Detect which cell encompasses the target text, then output its [X, Y] center coordinate. 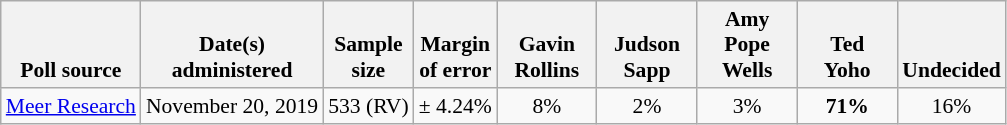
JudsonSapp [647, 44]
3% [747, 106]
GavinRollins [547, 44]
Date(s)administered [232, 44]
TedYoho [847, 44]
Samplesize [368, 44]
Undecided [951, 44]
533 (RV) [368, 106]
Meer Research [71, 106]
16% [951, 106]
2% [647, 106]
AmyPope Wells [747, 44]
71% [847, 106]
8% [547, 106]
November 20, 2019 [232, 106]
Marginof error [456, 44]
Poll source [71, 44]
± 4.24% [456, 106]
